Provide the (X, Y) coordinate of the cell's center where the given text is located.  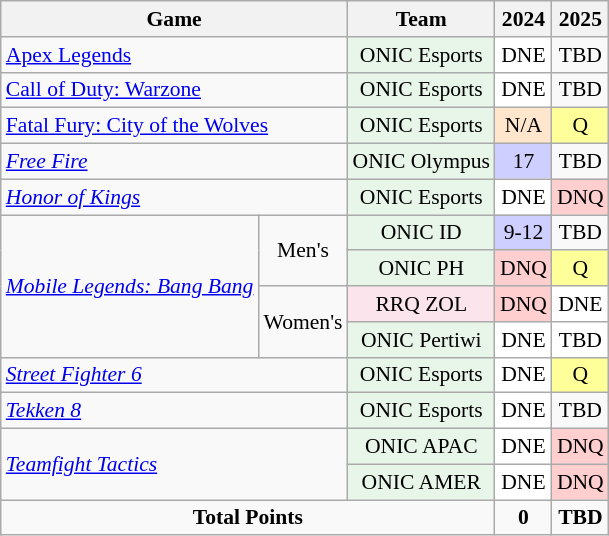
Call of Duty: Warzone (174, 90)
Tekken 8 (174, 411)
ONIC APAC (422, 447)
N/A (524, 126)
2024 (524, 19)
Total Points (248, 518)
RRQ ZOL (422, 304)
Honor of Kings (174, 197)
ONIC Pertiwi (422, 340)
Women's (302, 322)
17 (524, 162)
9-12 (524, 233)
Teamfight Tactics (174, 464)
Free Fire (174, 162)
Fatal Fury: City of the Wolves (174, 126)
Team (422, 19)
Men's (302, 250)
2025 (580, 19)
ONIC Olympus (422, 162)
ONIC ID (422, 233)
0 (524, 518)
ONIC AMER (422, 482)
ONIC PH (422, 269)
Game (174, 19)
Apex Legends (174, 55)
Street Fighter 6 (174, 375)
Mobile Legends: Bang Bang (130, 286)
